Return (X, Y) of the center of cell containing provided text 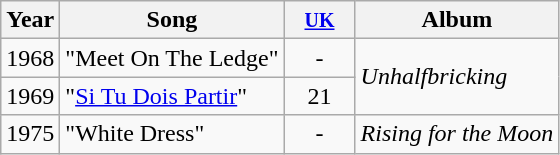
21 (320, 96)
"Meet On The Ledge" (172, 58)
"Si Tu Dois Partir" (172, 96)
Year (30, 20)
1968 (30, 58)
1969 (30, 96)
"White Dress" (172, 134)
1975 (30, 134)
Unhalfbricking (457, 77)
Album (457, 20)
UK (320, 20)
Song (172, 20)
Rising for the Moon (457, 134)
